Pinpoint the cell where the given text exists, returning its [x, y] midpoint coordinate. 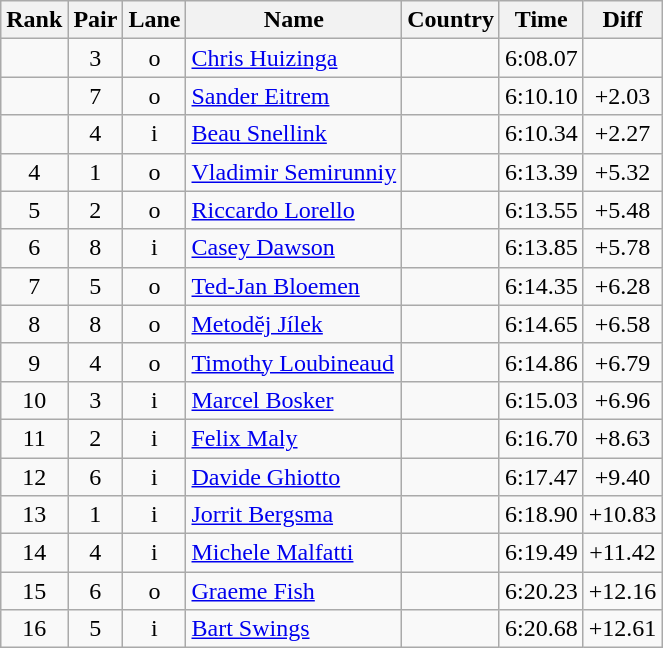
13 [34, 515]
16 [34, 629]
Marcel Bosker [294, 400]
9 [34, 362]
6:19.49 [541, 553]
+6.28 [622, 286]
+10.83 [622, 515]
Michele Malfatti [294, 553]
6:13.85 [541, 248]
Name [294, 20]
+11.42 [622, 553]
Riccardo Lorello [294, 210]
6:13.39 [541, 172]
Timothy Loubineaud [294, 362]
6:10.34 [541, 134]
Pair [96, 20]
14 [34, 553]
+9.40 [622, 477]
Beau Snellink [294, 134]
Rank [34, 20]
Metodĕj Jílek [294, 324]
+5.32 [622, 172]
6:14.86 [541, 362]
Vladimir Semirunniy [294, 172]
+2.03 [622, 96]
Chris Huizinga [294, 58]
6:14.35 [541, 286]
+5.48 [622, 210]
Lane [154, 20]
Ted-Jan Bloemen [294, 286]
6:20.68 [541, 629]
Davide Ghiotto [294, 477]
+6.96 [622, 400]
+12.16 [622, 591]
11 [34, 438]
+6.58 [622, 324]
Country [451, 20]
Sander Eitrem [294, 96]
+12.61 [622, 629]
Jorrit Bergsma [294, 515]
6:20.23 [541, 591]
Bart Swings [294, 629]
Time [541, 20]
6:10.10 [541, 96]
+8.63 [622, 438]
15 [34, 591]
6:15.03 [541, 400]
Casey Dawson [294, 248]
Graeme Fish [294, 591]
+6.79 [622, 362]
6:13.55 [541, 210]
+5.78 [622, 248]
6:08.07 [541, 58]
Diff [622, 20]
6:16.70 [541, 438]
6:18.90 [541, 515]
10 [34, 400]
+2.27 [622, 134]
6:14.65 [541, 324]
12 [34, 477]
Felix Maly [294, 438]
6:17.47 [541, 477]
